Determine the (x, y) coordinate at the center of the cell enclosing the given text.  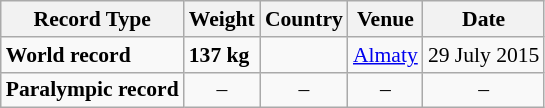
Paralympic record (92, 90)
Date (484, 19)
World record (92, 55)
Venue (386, 19)
Record Type (92, 19)
29 July 2015 (484, 55)
Almaty (386, 55)
137 kg (222, 55)
Country (304, 19)
Weight (222, 19)
